Capture the cell that displays the provided text and extract its (X, Y) central coordinate. 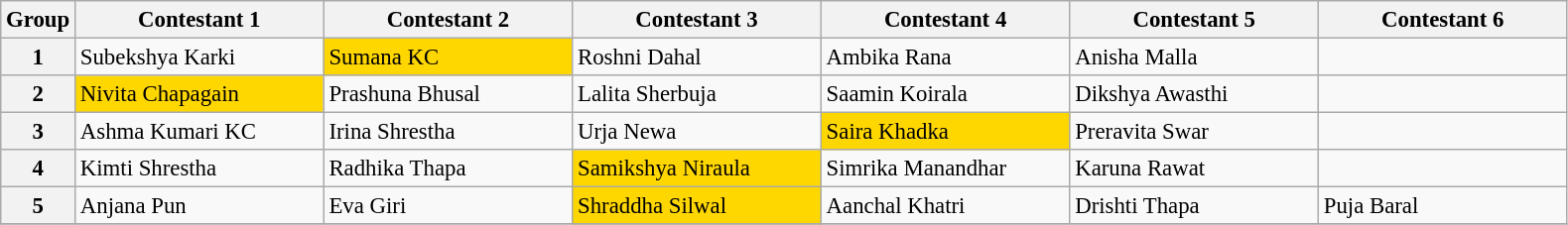
3 (38, 132)
Group (38, 20)
Saamin Koirala (945, 94)
Ashma Kumari KC (200, 132)
Subekshya Karki (200, 57)
5 (38, 206)
Contestant 4 (945, 20)
Drishti Thapa (1195, 206)
Eva Giri (449, 206)
Preravita Swar (1195, 132)
Shraddha Silwal (697, 206)
Contestant 3 (697, 20)
Prashuna Bhusal (449, 94)
Contestant 5 (1195, 20)
Anjana Pun (200, 206)
Simrika Manandhar (945, 169)
Aanchal Khatri (945, 206)
Sumana KC (449, 57)
Urja Newa (697, 132)
Contestant 1 (200, 20)
Anisha Malla (1195, 57)
Contestant 6 (1443, 20)
1 (38, 57)
Samikshya Niraula (697, 169)
Contestant 2 (449, 20)
Saira Khadka (945, 132)
Dikshya Awasthi (1195, 94)
Nivita Chapagain (200, 94)
Irina Shrestha (449, 132)
Kimti Shrestha (200, 169)
Roshni Dahal (697, 57)
Karuna Rawat (1195, 169)
Ambika Rana (945, 57)
Puja Baral (1443, 206)
2 (38, 94)
4 (38, 169)
Radhika Thapa (449, 169)
Lalita Sherbuja (697, 94)
